Extract the [X, Y] coordinate from the center of the cell holding the provided text.  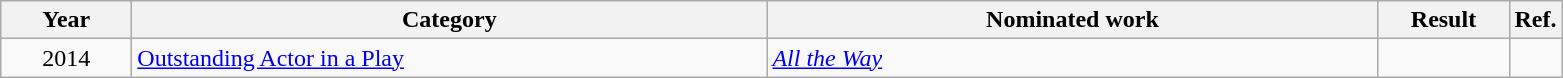
Year [66, 20]
All the Way [1072, 58]
2014 [66, 58]
Nominated work [1072, 20]
Ref. [1536, 20]
Outstanding Actor in a Play [450, 58]
Category [450, 20]
Result [1444, 20]
